Search for the cell housing the specified text and yield its [x, y] center coordinate. 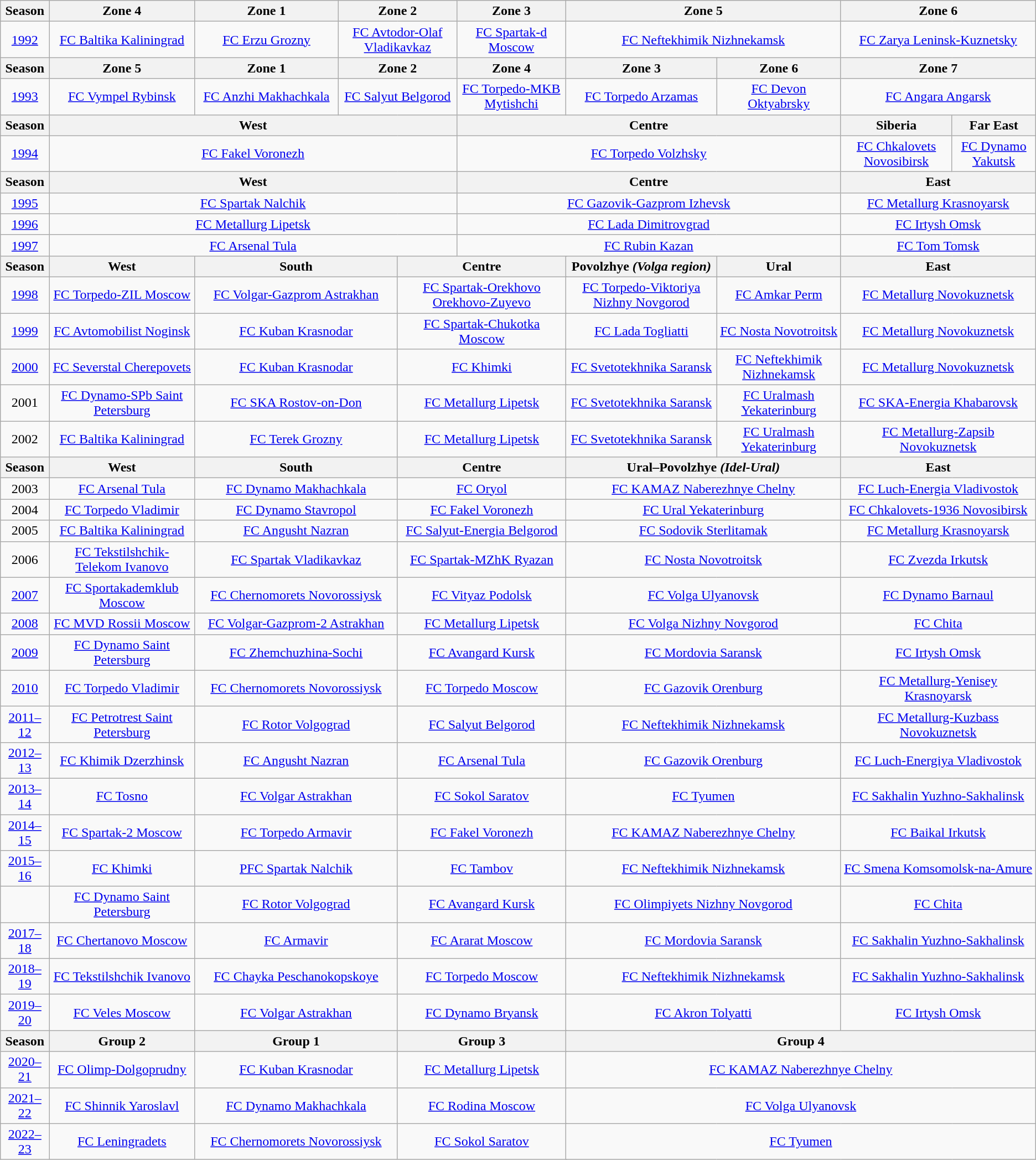
FC Zhemchuzhina-Sochi [297, 652]
FC Amkar Perm [779, 294]
2010 [25, 688]
FC Dynamo Stavropol [297, 510]
FC Rubin Kazan [649, 245]
2009 [25, 652]
Siberia [897, 125]
FC Tekstilshchik-Telekom Ivanovo [122, 559]
FC Spartak Nalchik [253, 203]
FC Spartak-Orekhovo Orekhovo-Zuyevo [481, 294]
FC Tosno [122, 796]
FC Salyut-Energia Belgorod [481, 531]
2014–15 [25, 832]
FC Torpedo-MKB Mytishchi [511, 96]
FC Spartak-Chukotka Moscow [481, 331]
FC Oryol [481, 489]
FC Vityaz Podolsk [481, 595]
FC Torpedo Arzamas [642, 96]
FC Chayka Peschanokopskoye [297, 976]
FC Torpedo-Viktoriya Nizhny Novgorod [642, 294]
FC Olimpiyets Nizhny Novgorod [704, 904]
FC Volga Nizhny Novgorod [704, 624]
FC Angara Angarsk [938, 96]
FC Dynamo-SPb Saint Petersburg [122, 403]
2022–23 [25, 1141]
FC Torpedo Volzhsky [649, 154]
1998 [25, 294]
FC Smena Komsomolsk-na-Amure [938, 869]
FC Chkalovets-1936 Novosibirsk [938, 510]
FC Khimik Dzerzhinsk [122, 760]
FC Petrotrest Saint Petersburg [122, 724]
FC Tom Tomsk [938, 245]
FC Avtomobilist Noginsk [122, 331]
FC Erzu Grozny [267, 40]
2001 [25, 403]
FC Tambov [481, 869]
FC Zarya Leninsk-Kuznetsky [938, 40]
2006 [25, 559]
FC Luch-Energia Vladivostok [938, 489]
2020–21 [25, 1069]
Povolzhye (Volga region) [642, 266]
FC Olimp-Dolgoprudny [122, 1069]
2000 [25, 367]
FC Shinnik Yaroslavl [122, 1106]
1996 [25, 224]
FC Torpedo-ZIL Moscow [122, 294]
FC SKA-Energia Khabarovsk [938, 403]
FC Gazovik-Gazprom Izhevsk [649, 203]
Zone 7 [938, 68]
FC Vympel Rybinsk [122, 96]
Group 1 [297, 1041]
PFC Spartak Nalchik [297, 869]
2007 [25, 595]
2013–14 [25, 796]
FC Metallurg-Yenisey Krasnoyarsk [938, 688]
1995 [25, 203]
FC SKA Rostov-on-Don [297, 403]
FC Ural Yekaterinburg [704, 510]
FC Armavir [297, 941]
2019–20 [25, 1013]
2002 [25, 439]
FC Metallurg-Zapsib Novokuznetsk [938, 439]
FC Spartak-2 Moscow [122, 832]
Group 2 [122, 1041]
FC Metallurg-Kuzbass Novokuznetsk [938, 724]
1992 [25, 40]
2011–12 [25, 724]
FC Lada Togliatti [642, 331]
2015–16 [25, 869]
FC Chkalovets Novosibirsk [897, 154]
2003 [25, 489]
2005 [25, 531]
FC Sportakademklub Moscow [122, 595]
1993 [25, 96]
Group 4 [801, 1041]
FC Terek Grozny [297, 439]
FC Ararat Moscow [481, 941]
2017–18 [25, 941]
FC MVD Rossii Moscow [122, 624]
1999 [25, 331]
FC Akron Tolyatti [704, 1013]
FC Luch-Energiya Vladivostok [938, 760]
1997 [25, 245]
FC Avtodor-Olaf Vladikavkaz [397, 40]
FC Zvezda Irkutsk [938, 559]
FC Devon Oktyabrsky [779, 96]
FC Torpedo Armavir [297, 832]
2021–22 [25, 1106]
FC Volgar-Gazprom-2 Astrakhan [297, 624]
FC Volgar-Gazprom Astrakhan [297, 294]
1994 [25, 154]
FC Veles Moscow [122, 1013]
Far East [994, 125]
FC Chertanovo Moscow [122, 941]
FC Spartak-d Moscow [511, 40]
FC Spartak Vladikavkaz [297, 559]
FC Dynamo Barnaul [938, 595]
Group 3 [481, 1041]
FC Leningradets [122, 1141]
FC Tekstilshchik Ivanovo [122, 976]
Ural [779, 266]
FC Dynamo Bryansk [481, 1013]
2018–19 [25, 976]
FC Dynamo Yakutsk [994, 154]
2012–13 [25, 760]
2004 [25, 510]
FC Rodina Moscow [481, 1106]
FC Sodovik Sterlitamak [704, 531]
FC Lada Dimitrovgrad [649, 224]
FC Severstal Cherepovets [122, 367]
Ural–Povolzhye (Idel-Ural) [704, 468]
FC Spartak-MZhK Ryazan [481, 559]
2008 [25, 624]
FC Baikal Irkutsk [938, 832]
FC Anzhi Makhachkala [267, 96]
